For the text-containing cell, return its midpoint in (x, y) coordinate format. 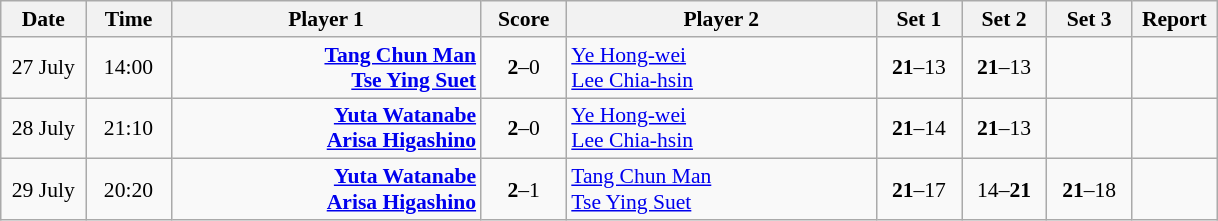
21–14 (918, 128)
14:00 (128, 68)
Set 3 (1090, 19)
28 July (44, 128)
29 July (44, 190)
Set 2 (1004, 19)
Player 1 (326, 19)
Report (1174, 19)
Set 1 (918, 19)
2–1 (524, 190)
20:20 (128, 190)
Player 2 (721, 19)
21:10 (128, 128)
Score (524, 19)
21–18 (1090, 190)
21–17 (918, 190)
14–21 (1004, 190)
27 July (44, 68)
Date (44, 19)
Time (128, 19)
